Scan for the cell matching the given text and deliver its [x, y] coordinate at center. 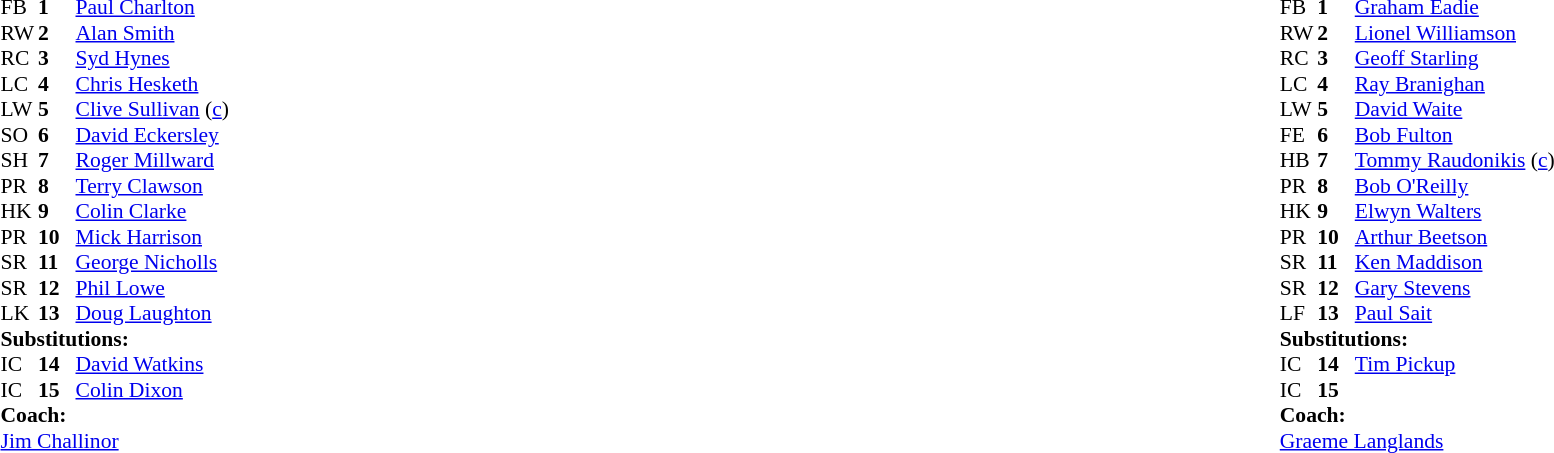
Colin Dixon [152, 390]
Coach: [114, 415]
Alan Smith [152, 33]
Terry Clawson [152, 186]
Colin Clarke [152, 211]
David Eckersley [152, 135]
Doug Laughton [152, 313]
Substitutions: [114, 339]
FE [1299, 135]
LK [19, 313]
LF [1299, 313]
Clive Sullivan (c) [152, 109]
Mick Harrison [152, 237]
SO [19, 135]
Phil Lowe [152, 288]
George Nicholls [152, 263]
HB [1299, 161]
SH [19, 161]
Chris Hesketh [152, 84]
Syd Hynes [152, 59]
David Watkins [152, 365]
Roger Millward [152, 161]
